Pinpoint the cell where the given text exists, returning its [x, y] midpoint coordinate. 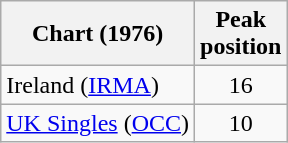
Chart (1976) [98, 34]
16 [241, 85]
Peakposition [241, 34]
Ireland (IRMA) [98, 85]
10 [241, 123]
UK Singles (OCC) [98, 123]
